For the text-containing cell, return its midpoint in [X, Y] coordinate format. 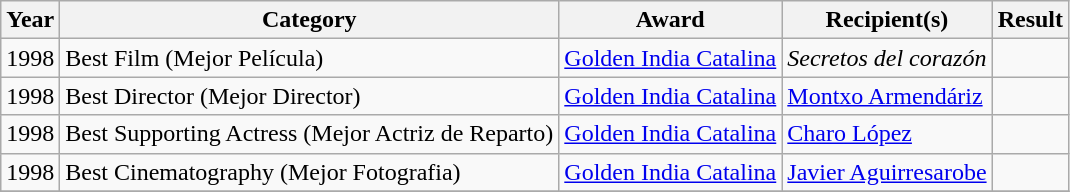
Best Supporting Actress (Mejor Actriz de Reparto) [310, 134]
Best Director (Mejor Director) [310, 96]
Result [1030, 20]
Award [670, 20]
Best Film (Mejor Película) [310, 58]
Recipient(s) [887, 20]
Charo López [887, 134]
Javier Aguirresarobe [887, 172]
Secretos del corazón [887, 58]
Montxo Armendáriz [887, 96]
Category [310, 20]
Best Cinematography (Mejor Fotografia) [310, 172]
Year [30, 20]
